Provide the (x, y) coordinate of the cell's center where the given text is located.  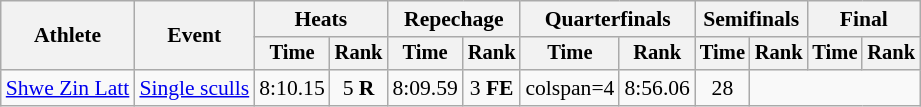
5 R (359, 88)
3 FE (492, 88)
8:56.06 (656, 88)
Athlete (68, 36)
Quarterfinals (608, 19)
28 (722, 88)
Semifinals (751, 19)
Event (194, 36)
Single sculls (194, 88)
Repechage (454, 19)
8:09.59 (424, 88)
8:10.15 (292, 88)
Final (863, 19)
Shwe Zin Latt (68, 88)
colspan=4 (570, 88)
Heats (320, 19)
